Determine the (X, Y) coordinate at the center of the cell enclosing the given text.  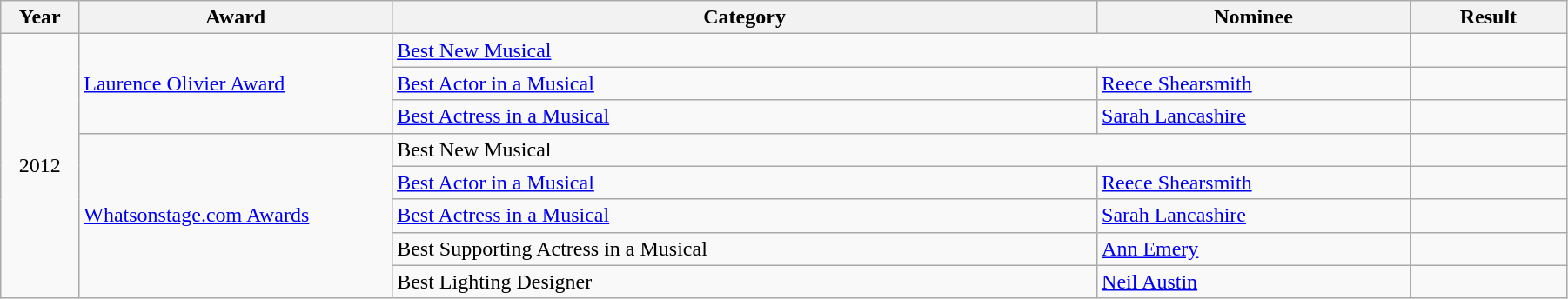
Best Supporting Actress in a Musical (745, 249)
Whatsonstage.com Awards (236, 216)
Laurence Olivier Award (236, 83)
Nominee (1254, 17)
2012 (40, 166)
Category (745, 17)
Neil Austin (1254, 282)
Year (40, 17)
Result (1488, 17)
Ann Emery (1254, 249)
Award (236, 17)
Best Lighting Designer (745, 282)
